Locate the cell with the specified text and output its [X, Y] center coordinate. 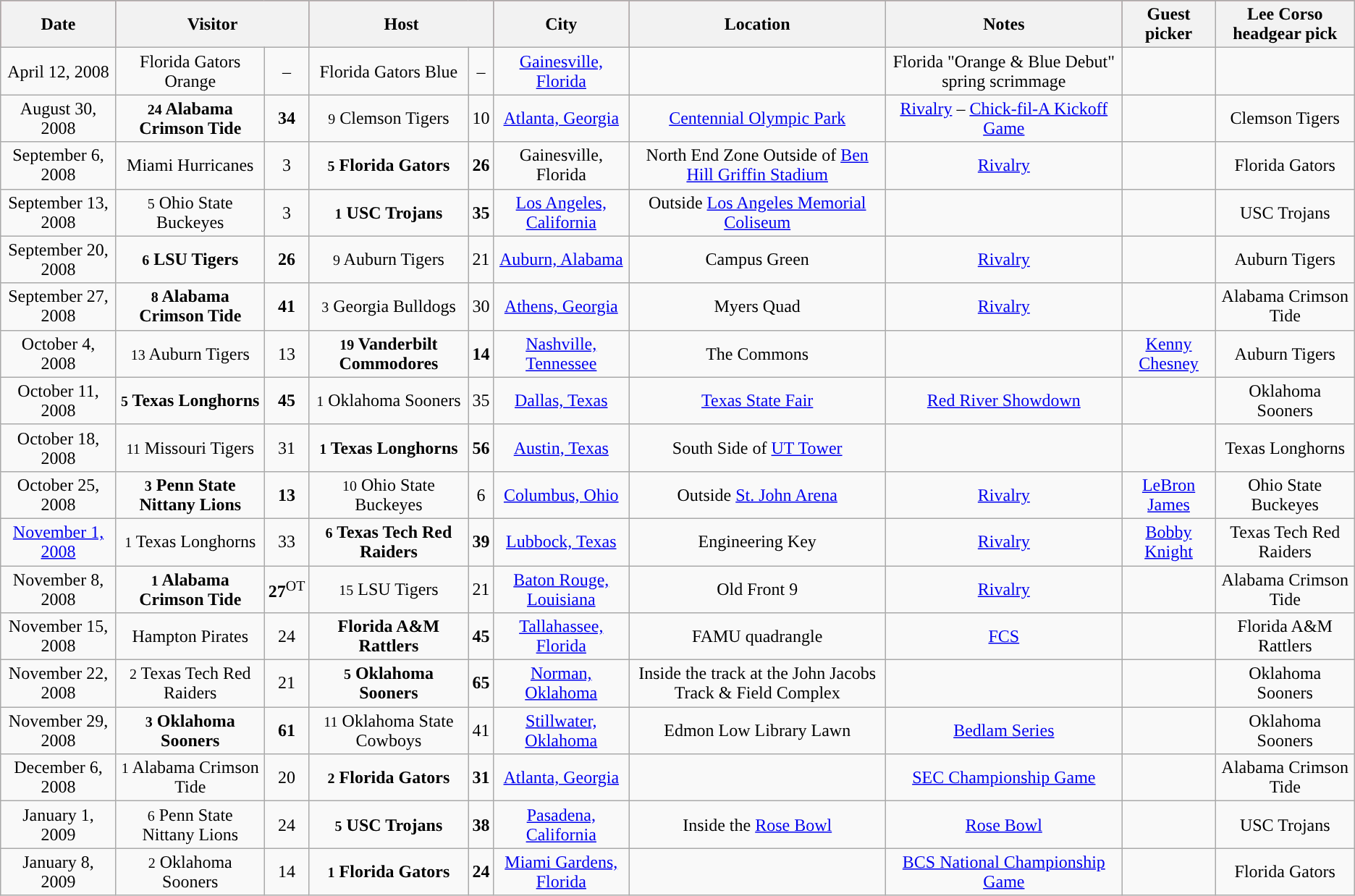
The Commons [757, 353]
30 [481, 307]
SEC Championship Game [1004, 777]
Visitor [213, 25]
September 27, 2008 [59, 307]
5 Ohio State Buckeyes [190, 213]
Guest picker [1168, 25]
11 Oklahoma State Cowboys [389, 731]
Hampton Pirates [190, 637]
Clemson Tigers [1285, 119]
City [562, 25]
Baton Rouge, Louisiana [562, 589]
Stillwater, Oklahoma [562, 731]
January 1, 2009 [59, 825]
3 Georgia Bulldogs [389, 307]
3 Penn State Nittany Lions [190, 495]
Texas Longhorns [1285, 447]
November 15, 2008 [59, 637]
Lee Corso headgear pick [1285, 25]
November 8, 2008 [59, 589]
September 20, 2008 [59, 259]
27OT [287, 589]
6 [481, 495]
Location [757, 25]
Miami Hurricanes [190, 165]
1 Oklahoma Sooners [389, 401]
Inside the track at the John Jacobs Track & Field Complex [757, 683]
65 [481, 683]
39 [481, 541]
North End Zone Outside of Ben Hill Griffin Stadium [757, 165]
Nashville, Tennessee [562, 353]
Bobby Knight [1168, 541]
Date [59, 25]
Texas State Fair [757, 401]
9 Auburn Tigers [389, 259]
April 12, 2008 [59, 71]
Outside St. John Arena [757, 495]
Dallas, Texas [562, 401]
Engineering Key [757, 541]
24 Alabama Crimson Tide [190, 119]
Athens, Georgia [562, 307]
1 USC Trojans [389, 213]
BCS National Championship Game [1004, 871]
56 [481, 447]
Norman, Oklahoma [562, 683]
Los Angeles, California [562, 213]
Campus Green [757, 259]
15 LSU Tigers [389, 589]
2 Oklahoma Sooners [190, 871]
13 Auburn Tigers [190, 353]
South Side of UT Tower [757, 447]
Miami Gardens, Florida [562, 871]
Texas Tech Red Raiders [1285, 541]
1 Florida Gators [389, 871]
38 [481, 825]
Inside the Rose Bowl [757, 825]
5 Oklahoma Sooners [389, 683]
Rose Bowl [1004, 825]
Red River Showdown [1004, 401]
34 [287, 119]
2 Texas Tech Red Raiders [190, 683]
LeBron James [1168, 495]
October 25, 2008 [59, 495]
December 6, 2008 [59, 777]
Myers Quad [757, 307]
Centennial Olympic Park [757, 119]
33 [287, 541]
6 LSU Tigers [190, 259]
October 4, 2008 [59, 353]
August 30, 2008 [59, 119]
October 11, 2008 [59, 401]
January 8, 2009 [59, 871]
November 29, 2008 [59, 731]
Outside Los Angeles Memorial Coliseum [757, 213]
November 22, 2008 [59, 683]
Florida Gators Orange [190, 71]
6 Penn State Nittany Lions [190, 825]
Old Front 9 [757, 589]
FCS [1004, 637]
61 [287, 731]
Florida Gators Blue [389, 71]
Kenny Chesney [1168, 353]
10 Ohio State Buckeyes [389, 495]
November 1, 2008 [59, 541]
Ohio State Buckeyes [1285, 495]
Bedlam Series [1004, 731]
Pasadena, California [562, 825]
September 13, 2008 [59, 213]
3 Oklahoma Sooners [190, 731]
Rivalry – Chick-fil-A Kickoff Game [1004, 119]
September 6, 2008 [59, 165]
5 Florida Gators [389, 165]
9 Clemson Tigers [389, 119]
Edmon Low Library Lawn [757, 731]
Lubbock, Texas [562, 541]
19 Vanderbilt Commodores [389, 353]
October 18, 2008 [59, 447]
Auburn, Alabama [562, 259]
Tallahassee, Florida [562, 637]
5 Texas Longhorns [190, 401]
Austin, Texas [562, 447]
5 USC Trojans [389, 825]
10 [481, 119]
8 Alabama Crimson Tide [190, 307]
11 Missouri Tigers [190, 447]
6 Texas Tech Red Raiders [389, 541]
Host [401, 25]
2 Florida Gators [389, 777]
Florida "Orange & Blue Debut" spring scrimmage [1004, 71]
FAMU quadrangle [757, 637]
Columbus, Ohio [562, 495]
20 [287, 777]
Notes [1004, 25]
